Output the [x, y] coordinate of the center of the cell containing the given text.  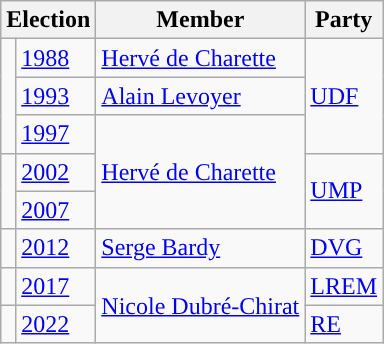
2002 [56, 172]
1997 [56, 134]
UDF [344, 96]
Election [48, 20]
Alain Levoyer [200, 96]
RE [344, 324]
Serge Bardy [200, 248]
1988 [56, 58]
Party [344, 20]
UMP [344, 191]
Member [200, 20]
2022 [56, 324]
2007 [56, 210]
LREM [344, 286]
Nicole Dubré-Chirat [200, 305]
2017 [56, 286]
DVG [344, 248]
1993 [56, 96]
2012 [56, 248]
